Extract the [X, Y] coordinate from the center of the cell holding the provided text.  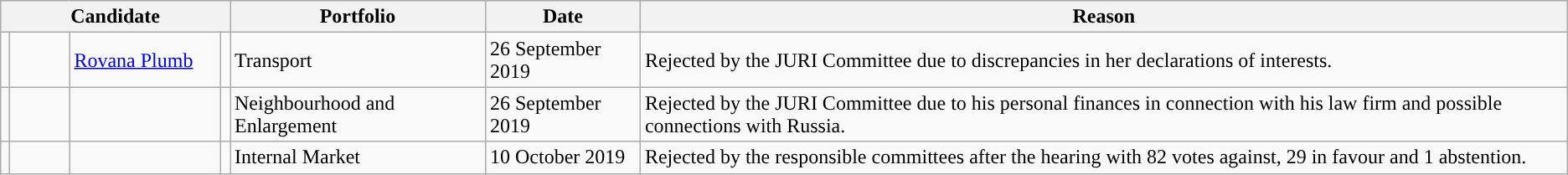
Rejected by the responsible committees after the hearing with 82 votes against, 29 in favour and 1 abstention. [1104, 157]
Rejected by the JURI Committee due to discrepancies in her declarations of interests. [1104, 60]
Rovana Plumb [146, 60]
Transport [357, 60]
Candidate [116, 17]
Neighbourhood and Enlargement [357, 114]
Portfolio [357, 17]
Reason [1104, 17]
Internal Market [357, 157]
Date [563, 17]
Rejected by the JURI Committee due to his personal finances in connection with his law firm and possible connections with Russia. [1104, 114]
10 October 2019 [563, 157]
